Determine the (x, y) coordinate at the center of the cell enclosing the given text.  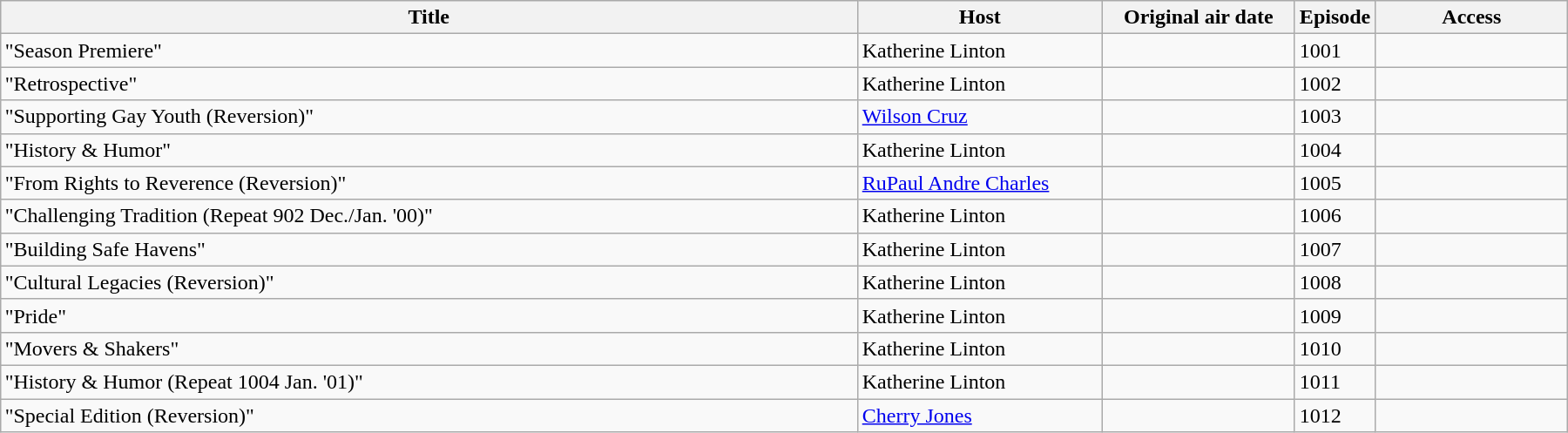
1005 (1335, 183)
"Retrospective" (429, 84)
1009 (1335, 315)
"Pride" (429, 315)
"Cultural Legacies (Reversion)" (429, 282)
"History & Humor (Repeat 1004 Jan. '01)" (429, 382)
Access (1472, 17)
Cherry Jones (979, 416)
1011 (1335, 382)
RuPaul Andre Charles (979, 183)
"Building Safe Havens" (429, 249)
Wilson Cruz (979, 117)
1008 (1335, 282)
Title (429, 17)
1012 (1335, 416)
Original air date (1199, 17)
Episode (1335, 17)
1002 (1335, 84)
1003 (1335, 117)
1001 (1335, 51)
"Movers & Shakers" (429, 348)
1006 (1335, 216)
1004 (1335, 150)
"Season Premiere" (429, 51)
"History & Humor" (429, 150)
"From Rights to Reverence (Reversion)" (429, 183)
"Supporting Gay Youth (Reversion)" (429, 117)
"Challenging Tradition (Repeat 902 Dec./Jan. '00)" (429, 216)
"Special Edition (Reversion)" (429, 416)
Host (979, 17)
1007 (1335, 249)
1010 (1335, 348)
